For the text-containing cell, return its midpoint in (x, y) coordinate format. 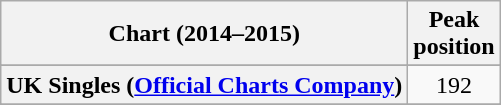
192 (454, 85)
UK Singles (Official Charts Company) (204, 85)
Peakposition (454, 34)
Chart (2014–2015) (204, 34)
